Extract the (X, Y) coordinate from the center of the cell holding the provided text.  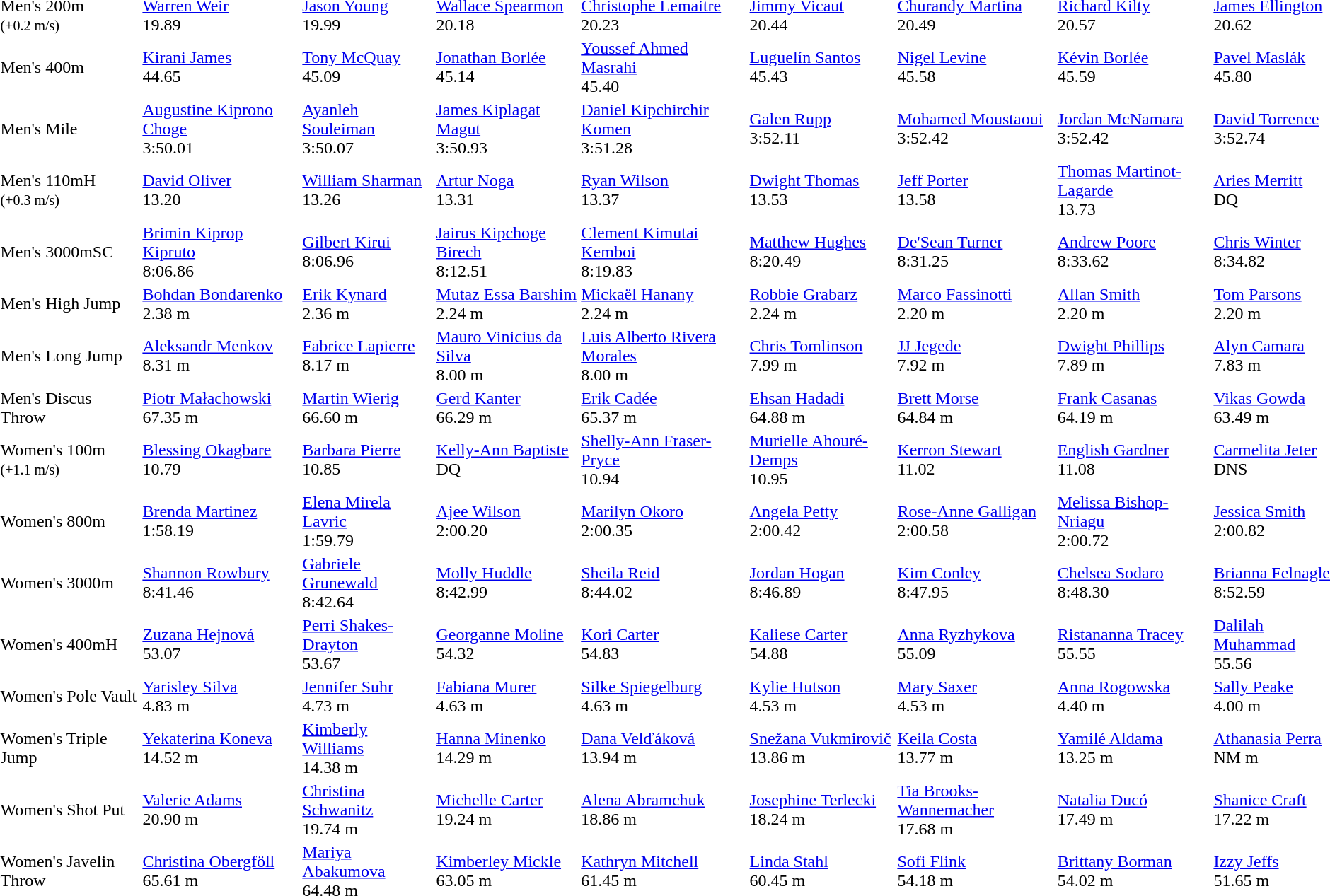
Natalia Ducó 17.49 m (1133, 810)
Gilbert Kirui 8:06.96 (367, 252)
Perri Shakes-Drayton 53.67 (367, 644)
Matthew Hughes 8:20.49 (821, 252)
Jeff Porter 13.58 (975, 190)
Augustine Kiprono Choge 3:50.01 (221, 129)
Galen Rupp 3:52.11 (821, 129)
Tony McQuay 45.09 (367, 67)
Kévin Borlée 45.59 (1133, 67)
Silke Spiegelburg 4.63 m (664, 696)
Kaliese Carter 54.88 (821, 644)
Barbara Pierre 10.85 (367, 460)
Allan Smith 2.20 m (1133, 304)
Mary Saxer 4.53 m (975, 696)
Marilyn Okoro 2:00.35 (664, 521)
Bohdan Bondarenko 2.38 m (221, 304)
Ehsan Hadadi 64.88 m (821, 407)
Michelle Carter 19.24 m (507, 810)
Jonathan Borlée 45.14 (507, 67)
Brimin Kiprop Kipruto 8:06.86 (221, 252)
Kelly-Ann Baptiste DQ (507, 460)
Blessing Okagbare 10.79 (221, 460)
Shelly-Ann Fraser-Pryce 10.94 (664, 460)
Ryan Wilson 13.37 (664, 190)
Clement Kimutai Kemboi 8:19.83 (664, 252)
Kimberly Williams 14.38 m (367, 748)
Robbie Grabarz 2.24 m (821, 304)
Georganne Moline 54.32 (507, 644)
Martin Wierig 66.60 m (367, 407)
Kim Conley 8:47.95 (975, 583)
Zuzana Hejnová 53.07 (221, 644)
Hanna Minenko 14.29 m (507, 748)
Aleksandr Menkov 8.31 m (221, 356)
Artur Noga 13.31 (507, 190)
David Oliver 13.20 (221, 190)
Dwight Thomas 13.53 (821, 190)
Kerron Stewart 11.02 (975, 460)
Yamilé Aldama 13.25 m (1133, 748)
Tia Brooks-Wannemacher 17.68 m (975, 810)
Ajee Wilson 2:00.20 (507, 521)
Snežana Vukmirovič 13.86 m (821, 748)
Alena Abramchuk 18.86 m (664, 810)
Chelsea Sodaro 8:48.30 (1133, 583)
Kirani James 44.65 (221, 67)
Christina Schwanitz 19.74 m (367, 810)
Kori Carter 54.83 (664, 644)
Mauro Vinicius da Silva 8.00 m (507, 356)
Daniel Kipchirchir Komen 3:51.28 (664, 129)
Marco Fassinotti 2.20 m (975, 304)
English Gardner 11.08 (1133, 460)
Yekaterina Koneva 14.52 m (221, 748)
James Kiplagat Magut 3:50.93 (507, 129)
Mohamed Moustaoui 3:52.42 (975, 129)
Mutaz Essa Barshim 2.24 m (507, 304)
Valerie Adams 20.90 m (221, 810)
Melissa Bishop-Nriagu 2:00.72 (1133, 521)
Sheila Reid 8:44.02 (664, 583)
De'Sean Turner 8:31.25 (975, 252)
Kylie Hutson 4.53 m (821, 696)
Rose-Anne Galligan 2:00.58 (975, 521)
Nigel Levine 45.58 (975, 67)
Gabriele Grunewald 8:42.64 (367, 583)
Erik Cadée 65.37 m (664, 407)
Keila Costa 13.77 m (975, 748)
William Sharman 13.26 (367, 190)
Yarisley Silva 4.83 m (221, 696)
Ayanleh Souleiman 3:50.07 (367, 129)
Youssef Ahmed Masrahi 45.40 (664, 67)
Molly Huddle 8:42.99 (507, 583)
Frank Casanas 64.19 m (1133, 407)
Jordan Hogan 8:46.89 (821, 583)
Piotr Małachowski 67.35 m (221, 407)
Luis Alberto Rivera Morales 8.00 m (664, 356)
Josephine Terlecki 18.24 m (821, 810)
Thomas Martinot-Lagarde 13.73 (1133, 190)
Luguelín Santos 45.43 (821, 67)
Mickaël Hanany 2.24 m (664, 304)
Anna Ryzhykova 55.09 (975, 644)
Ristananna Tracey 55.55 (1133, 644)
Dana Velďáková 13.94 m (664, 748)
Jordan McNamara 3:52.42 (1133, 129)
Jennifer Suhr 4.73 m (367, 696)
Anna Rogowska 4.40 m (1133, 696)
Chris Tomlinson 7.99 m (821, 356)
Fabiana Murer 4.63 m (507, 696)
JJ Jegede 7.92 m (975, 356)
Brett Morse 64.84 m (975, 407)
Dwight Phillips 7.89 m (1133, 356)
Fabrice Lapierre 8.17 m (367, 356)
Andrew Poore 8:33.62 (1133, 252)
Angela Petty 2:00.42 (821, 521)
Elena Mirela Lavric 1:59.79 (367, 521)
Erik Kynard 2.36 m (367, 304)
Brenda Martinez 1:58.19 (221, 521)
Murielle Ahouré-Demps 10.95 (821, 460)
Shannon Rowbury 8:41.46 (221, 583)
Gerd Kanter 66.29 m (507, 407)
Jairus Kipchoge Birech 8:12.51 (507, 252)
